Provide the (x, y) coordinate of the cell's center where the given text is located.  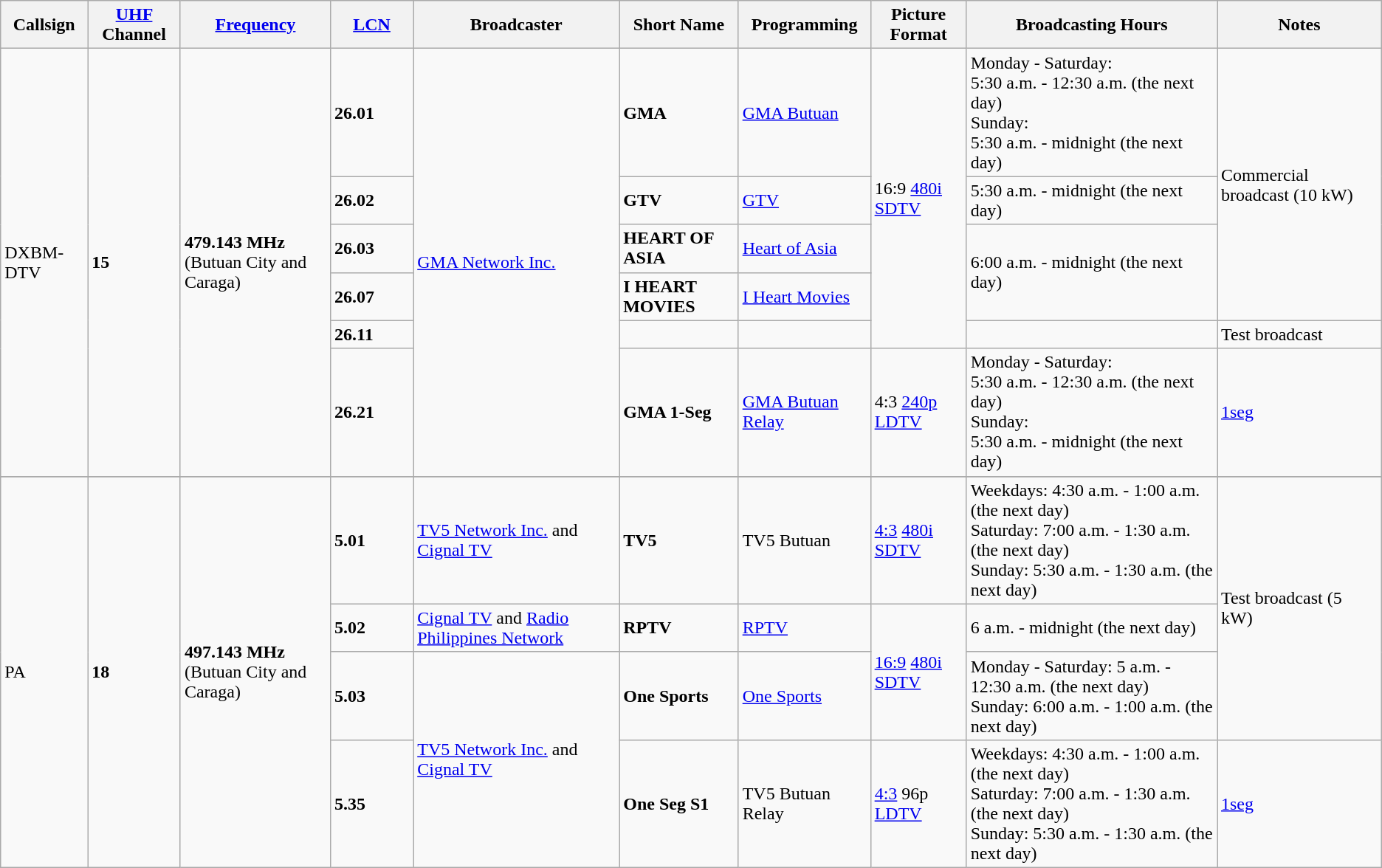
26.11 (371, 334)
Notes (1299, 25)
GMA (679, 112)
Callsign (44, 25)
26.01 (371, 112)
Broadcasting Hours (1091, 25)
5.03 (371, 695)
GMA Butuan (805, 112)
26.07 (371, 297)
5:30 a.m. - midnight (the next day) (1091, 201)
Frequency (255, 25)
497.143 MHz(Butuan City and Caraga) (255, 672)
5.35 (371, 803)
15 (134, 263)
4:3 96p LDTV (918, 803)
Picture Format (918, 25)
LCN (371, 25)
Broadcaster (517, 25)
6 a.m. - midnight (the next day) (1091, 627)
GMA Network Inc. (517, 263)
18 (134, 672)
UHF Channel (134, 25)
PA (44, 672)
GMA Butuan Relay (805, 412)
Cignal TV and Radio Philippines Network (517, 627)
Heart of Asia (805, 248)
6:00 a.m. - midnight (the next day) (1091, 272)
26.02 (371, 201)
GMA 1-Seg (679, 412)
479.143 MHz(Butuan City and Caraga) (255, 263)
Commercial broadcast (10 kW) (1299, 185)
TV5 Butuan (805, 540)
Monday - Saturday: 5 a.m. - 12:30 a.m. (the next day) Sunday: 6:00 a.m. - 1:00 a.m. (the next day) (1091, 695)
Programming (805, 25)
TV5 Butuan Relay (805, 803)
Short Name (679, 25)
Test broadcast (1299, 334)
DXBM-DTV (44, 263)
I Heart Movies (805, 297)
5.02 (371, 627)
26.03 (371, 248)
26.21 (371, 412)
4:3 480i SDTV (918, 540)
Test broadcast (5 kW) (1299, 608)
HEART OF ASIA (679, 248)
TV5 (679, 540)
5.01 (371, 540)
I HEART MOVIES (679, 297)
4:3 240p LDTV (918, 412)
One Seg S1 (679, 803)
